Output the (x, y) coordinate of the center of the cell containing the given text.  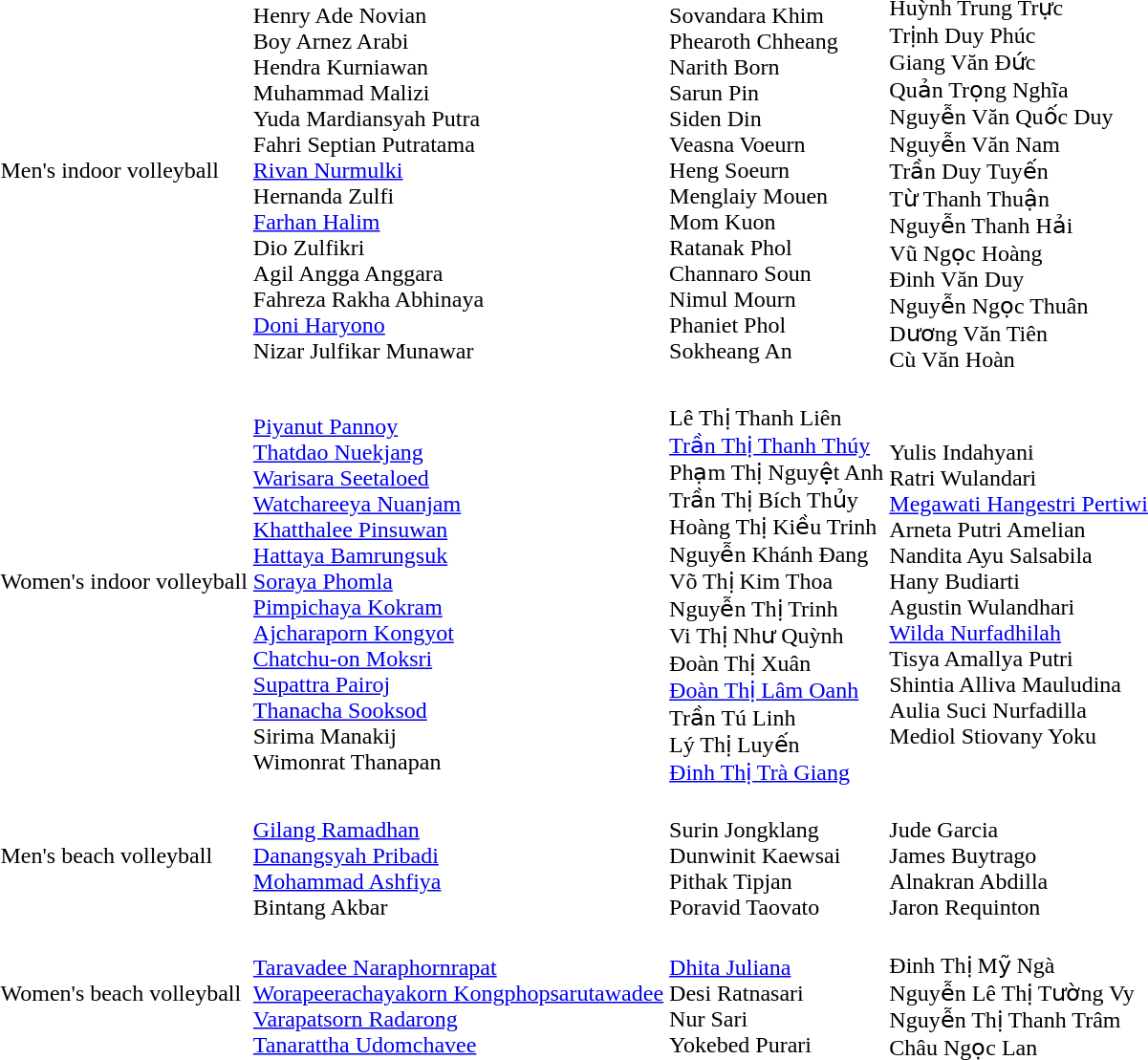
Surin JongklangDunwinit KaewsaiPithak TipjanPoravid Taovato (776, 855)
Gilang RamadhanDanangsyah PribadiMohammad AshfiyaBintang Akbar (458, 855)
